Locate the cell with the specified text and output its (X, Y) center coordinate. 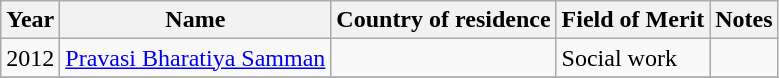
2012 (30, 58)
Field of Merit (633, 20)
Year (30, 20)
Name (196, 20)
Social work (633, 58)
Country of residence (444, 20)
Notes (744, 20)
Pravasi Bharatiya Samman (196, 58)
